Find where the given text appears and provide that cell's center as (X, Y) coordinate. 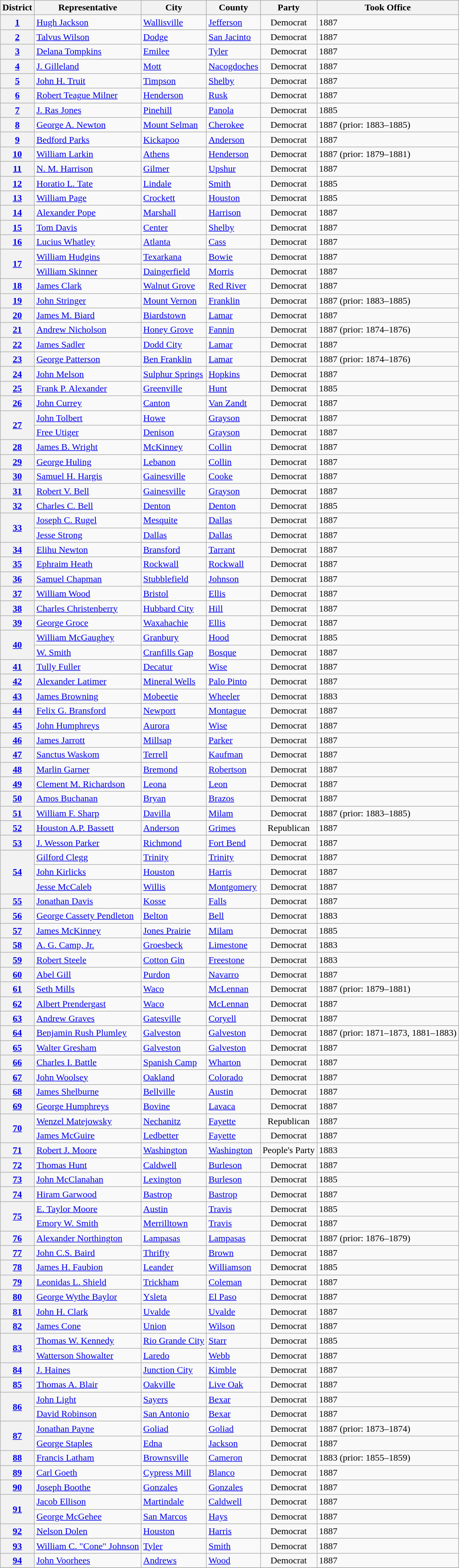
79 (17, 1282)
Mount Selman (174, 125)
George Wythe Baylor (88, 1297)
93 (17, 1546)
62 (17, 1004)
Thomas A. Blair (88, 1385)
David Robinson (88, 1414)
52 (17, 828)
Lebanon (174, 462)
A. G. Camp, Jr. (88, 945)
Cass (234, 242)
Trickham (174, 1282)
82 (17, 1326)
Thomas W. Kennedy (88, 1341)
29 (17, 462)
Bremond (174, 769)
Nelson Dolen (88, 1531)
Laredo (174, 1355)
Jonathan Payne (88, 1429)
Emilee (174, 52)
James McGuire (88, 1136)
83 (17, 1348)
Mount Vernon (174, 301)
68 (17, 1092)
George Groce (88, 623)
Lexington (174, 1180)
8 (17, 125)
John H. Clark (88, 1311)
James B. Wright (88, 447)
Robert Teague Milner (88, 95)
John H. Truit (88, 81)
John McClanahan (88, 1180)
Joseph Boothe (88, 1487)
Mott (174, 66)
10 (17, 154)
Oakland (174, 1077)
61 (17, 989)
74 (17, 1194)
San Antonio (174, 1414)
Carl Goeth (88, 1473)
Bedford Parks (88, 139)
William F. Sharp (88, 813)
81 (17, 1311)
James Cone (88, 1326)
31 (17, 491)
Union (174, 1326)
People's Party (289, 1150)
James Clark (88, 286)
Nacogdoches (234, 66)
Clement M. Richardson (88, 784)
Jefferson (234, 22)
40 (17, 645)
George Staples (88, 1443)
J. Haines (88, 1370)
Athens (174, 154)
20 (17, 315)
26 (17, 403)
James M. Biard (88, 315)
Palo Pinto (234, 682)
Harrison (234, 213)
14 (17, 213)
43 (17, 696)
13 (17, 198)
McKinney (174, 447)
Terrell (174, 755)
William Hudgins (88, 257)
49 (17, 784)
48 (17, 769)
92 (17, 1531)
21 (17, 330)
Party (289, 8)
Delana Tompkins (88, 52)
Robert Steele (88, 960)
30 (17, 476)
City (174, 8)
Merrilltown (174, 1224)
Hugh Jackson (88, 22)
66 (17, 1062)
Bosque (234, 652)
64 (17, 1033)
J. Gilleland (88, 66)
James Sadler (88, 344)
12 (17, 184)
Jesse Strong (88, 535)
Mineral Wells (174, 682)
Emory W. Smith (88, 1224)
Navarro (234, 975)
36 (17, 579)
Fort Bend (234, 843)
89 (17, 1473)
60 (17, 975)
5 (17, 81)
Sulphur Springs (174, 374)
Wheeler (234, 696)
J. Wesson Parker (88, 843)
33 (17, 528)
69 (17, 1106)
58 (17, 945)
George Humphreys (88, 1106)
Center (174, 227)
22 (17, 344)
Watterson Showalter (88, 1355)
45 (17, 725)
88 (17, 1458)
John Tolbert (88, 418)
87 (17, 1436)
Cooke (234, 476)
Seth Mills (88, 989)
Albert Prendergast (88, 1004)
56 (17, 916)
4 (17, 66)
Bellville (174, 1092)
Bovine (174, 1106)
Bryan (174, 799)
Alexander Northington (88, 1238)
1 (17, 22)
Bell (234, 916)
Robert J. Moore (88, 1150)
Limestone (234, 945)
Andrew Nicholson (88, 330)
Grimes (234, 828)
Wilson (234, 1326)
57 (17, 931)
65 (17, 1048)
John C.S. Baird (88, 1253)
Hubbard City (174, 608)
Panola (234, 110)
42 (17, 682)
Benjamin Rush Plumley (88, 1033)
Lucius Whatley (88, 242)
Granbury (174, 637)
Blanco (234, 1473)
Red River (234, 286)
Fannin (234, 330)
Kimble (234, 1370)
Cherokee (234, 125)
Martindale (174, 1502)
46 (17, 740)
Took Office (388, 8)
Sayers (174, 1399)
George Cassety Pendleton (88, 916)
Frank P. Alexander (88, 388)
44 (17, 711)
Timpson (174, 81)
17 (17, 264)
80 (17, 1297)
Representative (88, 8)
Charles C. Bell (88, 506)
1887 (prior: 1871–1873, 1881–1883) (388, 1033)
Daingerfield (174, 271)
Cotton Gin (174, 960)
Tom Davis (88, 227)
Dodge (174, 37)
Hood (234, 637)
Sanctus Waskom (88, 755)
John Humphreys (88, 725)
Pinehill (174, 110)
William McGaughey (88, 637)
90 (17, 1487)
James Jarrott (88, 740)
Brown (234, 1253)
Johnson (234, 579)
Willis (174, 886)
Brazos (234, 799)
Talvus Wilson (88, 37)
Walnut Grove (174, 286)
71 (17, 1150)
Robertson (234, 769)
James Shelburne (88, 1092)
John Woolsey (88, 1077)
George Patterson (88, 359)
Robert V. Bell (88, 491)
John Melson (88, 374)
78 (17, 1267)
Joseph C. Rugel (88, 520)
1887 (prior: 1876–1879) (388, 1238)
38 (17, 608)
Thomas Hunt (88, 1165)
E. Taylor Moore (88, 1209)
84 (17, 1370)
7 (17, 110)
Wallisville (174, 22)
William C. "Cone" Johnson (88, 1546)
Kickapoo (174, 139)
Montgomery (234, 886)
Canton (174, 403)
55 (17, 901)
18 (17, 286)
Houston A.P. Bassett (88, 828)
6 (17, 95)
James McKinney (88, 931)
George A. Newton (88, 125)
Abel Gill (88, 975)
Stubblefield (174, 579)
Colorado (234, 1077)
Starr (234, 1341)
Jesse McCaleb (88, 886)
Millsap (174, 740)
63 (17, 1018)
James Browning (88, 696)
John Kirlicks (88, 872)
Williamson (234, 1267)
34 (17, 550)
41 (17, 667)
Marshall (174, 213)
George McGehee (88, 1516)
Coleman (234, 1282)
Parker (234, 740)
Atlanta (174, 242)
54 (17, 872)
Samuel H. Hargis (88, 476)
Jones Prairie (174, 931)
John Stringer (88, 301)
Webb (234, 1355)
Leona (174, 784)
J. Ras Jones (88, 110)
Free Utiger (88, 433)
Leon (234, 784)
Leander (174, 1267)
Gilmer (174, 169)
Ysleta (174, 1297)
47 (17, 755)
77 (17, 1253)
37 (17, 593)
2 (17, 37)
70 (17, 1128)
Purdon (174, 975)
Hill (234, 608)
Falls (234, 901)
Elihu Newton (88, 550)
Felix G. Bransford (88, 711)
Wenzel Matejowsky (88, 1121)
23 (17, 359)
Ephraim Heath (88, 564)
Crockett (174, 198)
Nechanitz (174, 1121)
35 (17, 564)
Coryell (234, 1018)
Cypress Mill (174, 1473)
91 (17, 1509)
Texarkana (174, 257)
Ledbetter (174, 1136)
Junction City (174, 1370)
51 (17, 813)
Wharton (234, 1062)
86 (17, 1407)
24 (17, 374)
39 (17, 623)
Bristol (174, 593)
Cranfills Gap (174, 652)
James H. Faubion (88, 1267)
Groesbeck (174, 945)
Bowie (234, 257)
Belton (174, 916)
15 (17, 227)
Jackson (234, 1443)
Cameron (234, 1458)
John Light (88, 1399)
Thrifty (174, 1253)
11 (17, 169)
John Voorhees (88, 1560)
San Jacinto (234, 37)
Amos Buchanan (88, 799)
John Currey (88, 403)
19 (17, 301)
Edna (174, 1443)
50 (17, 799)
Tully Fuller (88, 667)
9 (17, 139)
Hays (234, 1516)
Aurora (174, 725)
William Skinner (88, 271)
76 (17, 1238)
W. Smith (88, 652)
Hunt (234, 388)
William Larkin (88, 154)
Montague (234, 711)
25 (17, 388)
Hopkins (234, 374)
Leonidas L. Shield (88, 1282)
Rusk (234, 95)
Charles Christenberry (88, 608)
Gilford Clegg (88, 857)
Samuel Chapman (88, 579)
Ben Franklin (174, 359)
1887 (prior: 1873–1874) (388, 1429)
3 (17, 52)
53 (17, 843)
Andrew Graves (88, 1018)
Lavaca (234, 1106)
75 (17, 1216)
San Marcos (174, 1516)
Davilla (174, 813)
William Wood (88, 593)
32 (17, 506)
Van Zandt (234, 403)
Newport (174, 711)
Howe (174, 418)
Biardstown (174, 315)
Alexander Pope (88, 213)
Gatesville (174, 1018)
Honey Grove (174, 330)
1883 (prior: 1855–1859) (388, 1458)
Wood (234, 1560)
Greenville (174, 388)
Spanish Camp (174, 1062)
Horatio L. Tate (88, 184)
Charles I. Battle (88, 1062)
William Page (88, 198)
County (234, 8)
Freestone (234, 960)
Francis Latham (88, 1458)
Kaufman (234, 755)
94 (17, 1560)
72 (17, 1165)
Rio Grande City (174, 1341)
Lindale (174, 184)
N. M. Harrison (88, 169)
Oakville (174, 1385)
Brownsville (174, 1458)
59 (17, 960)
Waxahachie (174, 623)
73 (17, 1180)
Walter Gresham (88, 1048)
Mesquite (174, 520)
Richmond (174, 843)
Kosse (174, 901)
Hiram Garwood (88, 1194)
Live Oak (234, 1385)
67 (17, 1077)
District (17, 8)
Mobeetie (174, 696)
Jonathan Davis (88, 901)
Upshur (234, 169)
El Paso (234, 1297)
Jacob Ellison (88, 1502)
Marlin Garner (88, 769)
Tarrant (234, 550)
Denison (174, 433)
85 (17, 1385)
George Huling (88, 462)
Decatur (174, 667)
27 (17, 425)
Morris (234, 271)
Bransford (174, 550)
Dodd City (174, 344)
28 (17, 447)
Andrews (174, 1560)
Alexander Latimer (88, 682)
Franklin (234, 301)
16 (17, 242)
